Return [x, y] of the center of cell containing provided text 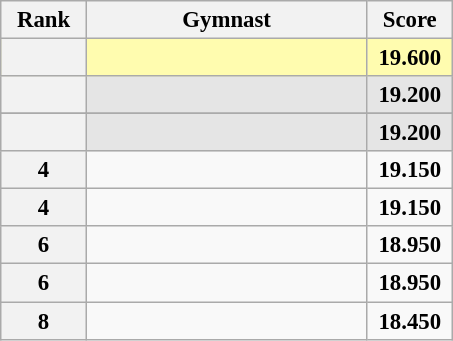
Rank [44, 20]
19.600 [410, 58]
Score [410, 20]
8 [44, 321]
Gymnast [226, 20]
18.450 [410, 321]
